Find where the given text appears and provide that cell's center as (X, Y) coordinate. 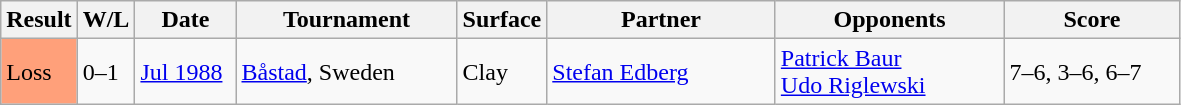
Surface (502, 20)
Stefan Edberg (662, 72)
Date (186, 20)
Result (39, 20)
Partner (662, 20)
Loss (39, 72)
Tournament (346, 20)
Båstad, Sweden (346, 72)
Score (1092, 20)
Patrick Baur Udo Riglewski (890, 72)
Clay (502, 72)
7–6, 3–6, 6–7 (1092, 72)
Opponents (890, 20)
Jul 1988 (186, 72)
0–1 (106, 72)
W/L (106, 20)
